Return [X, Y] of the center of cell containing provided text 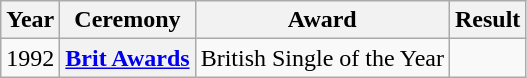
Brit Awards [128, 58]
Year [30, 20]
Award [322, 20]
British Single of the Year [322, 58]
1992 [30, 58]
Ceremony [128, 20]
Result [487, 20]
